Output the [X, Y] coordinate of the center of the cell containing the given text.  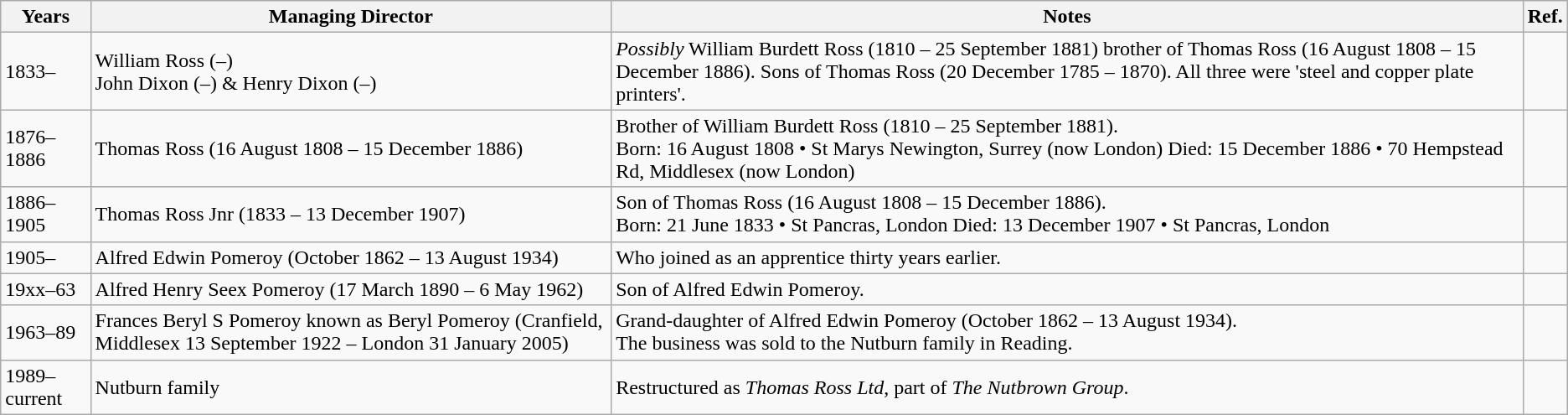
Managing Director [351, 17]
Alfred Edwin Pomeroy (October 1862 – 13 August 1934) [351, 257]
William Ross (–)John Dixon (–) & Henry Dixon (–) [351, 71]
Who joined as an apprentice thirty years earlier. [1067, 257]
Thomas Ross (16 August 1808 – 15 December 1886) [351, 148]
1905– [45, 257]
Restructured as Thomas Ross Ltd, part of The Nutbrown Group. [1067, 387]
Thomas Ross Jnr (1833 – 13 December 1907) [351, 215]
1833– [45, 71]
19xx–63 [45, 289]
Son of Thomas Ross (16 August 1808 – 15 December 1886).Born: 21 June 1833 • St Pancras, London Died: 13 December 1907 • St Pancras, London [1067, 215]
Son of Alfred Edwin Pomeroy. [1067, 289]
Grand-daughter of Alfred Edwin Pomeroy (October 1862 – 13 August 1934).The business was sold to the Nutburn family in Reading. [1067, 332]
Notes [1067, 17]
Ref. [1545, 17]
Years [45, 17]
1876–1886 [45, 148]
Alfred Henry Seex Pomeroy (17 March 1890 – 6 May 1962) [351, 289]
1886–1905 [45, 215]
Nutburn family [351, 387]
1963–89 [45, 332]
1989–current [45, 387]
Frances Beryl S Pomeroy known as Beryl Pomeroy (Cranfield, Middlesex 13 September 1922 – London 31 January 2005) [351, 332]
